Detect which cell encompasses the target text, then output its [x, y] center coordinate. 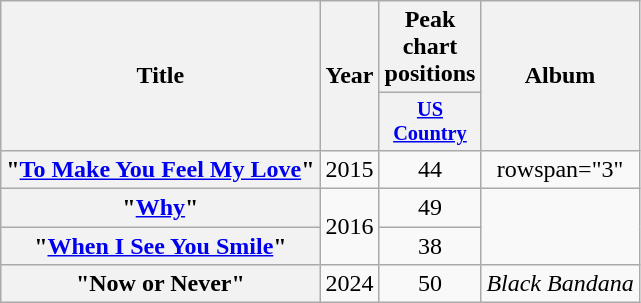
38 [430, 246]
Peak chart positions [430, 47]
USCountry [430, 122]
"Now or Never" [160, 284]
50 [430, 284]
2016 [350, 227]
2024 [350, 284]
Black Bandana [560, 284]
2015 [350, 169]
49 [430, 208]
"Why" [160, 208]
44 [430, 169]
"To Make You Feel My Love" [160, 169]
Title [160, 76]
Year [350, 76]
"When I See You Smile" [160, 246]
rowspan="3" [560, 169]
Album [560, 76]
